Determine the (x, y) coordinate at the center of the cell enclosing the given text.  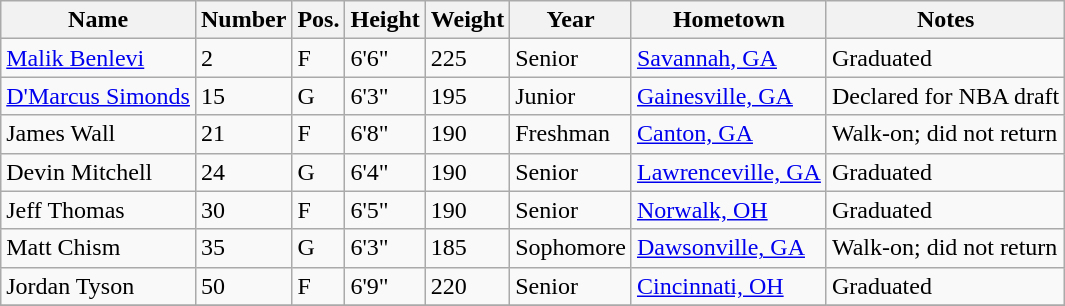
30 (243, 210)
Junior (571, 96)
185 (467, 248)
Height (385, 20)
Savannah, GA (728, 58)
Lawrenceville, GA (728, 172)
Canton, GA (728, 134)
6'8" (385, 134)
James Wall (98, 134)
6'9" (385, 286)
Declared for NBA draft (945, 96)
Gainesville, GA (728, 96)
Number (243, 20)
2 (243, 58)
Hometown (728, 20)
6'4" (385, 172)
Pos. (318, 20)
6'5" (385, 210)
Matt Chism (98, 248)
21 (243, 134)
Weight (467, 20)
Year (571, 20)
Devin Mitchell (98, 172)
225 (467, 58)
Norwalk, OH (728, 210)
D'Marcus Simonds (98, 96)
35 (243, 248)
Freshman (571, 134)
Sophomore (571, 248)
Name (98, 20)
24 (243, 172)
6'6" (385, 58)
220 (467, 286)
15 (243, 96)
Jeff Thomas (98, 210)
Cincinnati, OH (728, 286)
Dawsonville, GA (728, 248)
Notes (945, 20)
Malik Benlevi (98, 58)
195 (467, 96)
Jordan Tyson (98, 286)
50 (243, 286)
